Return the (X, Y) coordinate for the center point of the cell that contains the specified text.  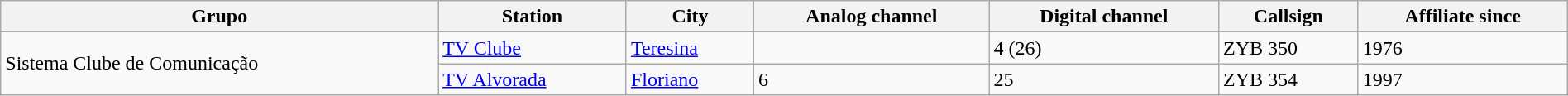
25 (1104, 79)
4 (26) (1104, 48)
Callsign (1288, 17)
Teresina (690, 48)
Grupo (220, 17)
Floriano (690, 79)
TV Alvorada (533, 79)
1997 (1462, 79)
1976 (1462, 48)
6 (872, 79)
ZYB 350 (1288, 48)
TV Clube (533, 48)
Sistema Clube de Comunicação (220, 64)
Affiliate since (1462, 17)
Station (533, 17)
City (690, 17)
Analog channel (872, 17)
Digital channel (1104, 17)
ZYB 354 (1288, 79)
